Search for the cell housing the specified text and yield its [x, y] center coordinate. 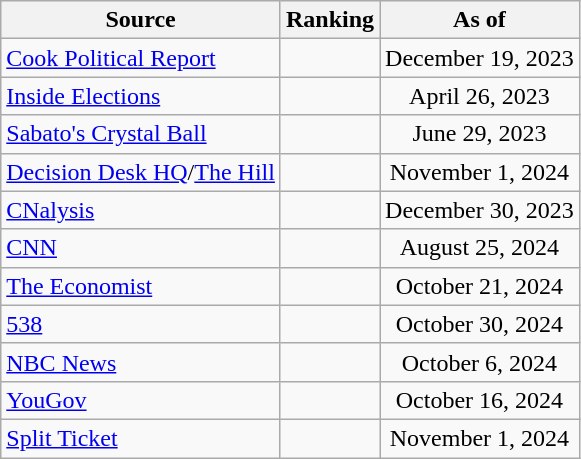
Cook Political Report [141, 58]
The Economist [141, 286]
NBC News [141, 362]
June 29, 2023 [480, 134]
October 16, 2024 [480, 400]
December 19, 2023 [480, 58]
YouGov [141, 400]
August 25, 2024 [480, 248]
CNalysis [141, 210]
CNN [141, 248]
As of [480, 20]
Decision Desk HQ/The Hill [141, 172]
October 30, 2024 [480, 324]
October 21, 2024 [480, 286]
Inside Elections [141, 96]
Ranking [330, 20]
December 30, 2023 [480, 210]
538 [141, 324]
Source [141, 20]
April 26, 2023 [480, 96]
Sabato's Crystal Ball [141, 134]
Split Ticket [141, 438]
October 6, 2024 [480, 362]
